For the text-containing cell, return its midpoint in [x, y] coordinate format. 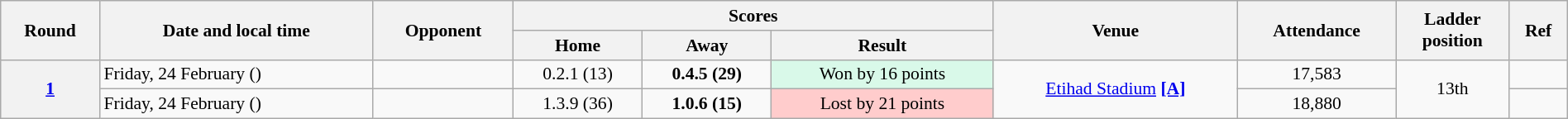
1.3.9 (36) [577, 104]
Scores [753, 16]
0.4.5 (29) [707, 74]
1 [50, 89]
18,880 [1317, 104]
Lost by 21 points [882, 104]
Opponent [443, 30]
Etihad Stadium [A] [1116, 89]
Attendance [1317, 30]
13th [1452, 89]
Date and local time [237, 30]
Ref [1538, 30]
Ladderposition [1452, 30]
Venue [1116, 30]
Round [50, 30]
17,583 [1317, 74]
Away [707, 45]
Result [882, 45]
1.0.6 (15) [707, 104]
0.2.1 (13) [577, 74]
Home [577, 45]
Won by 16 points [882, 74]
